Find where the given text appears and provide that cell's center as (X, Y) coordinate. 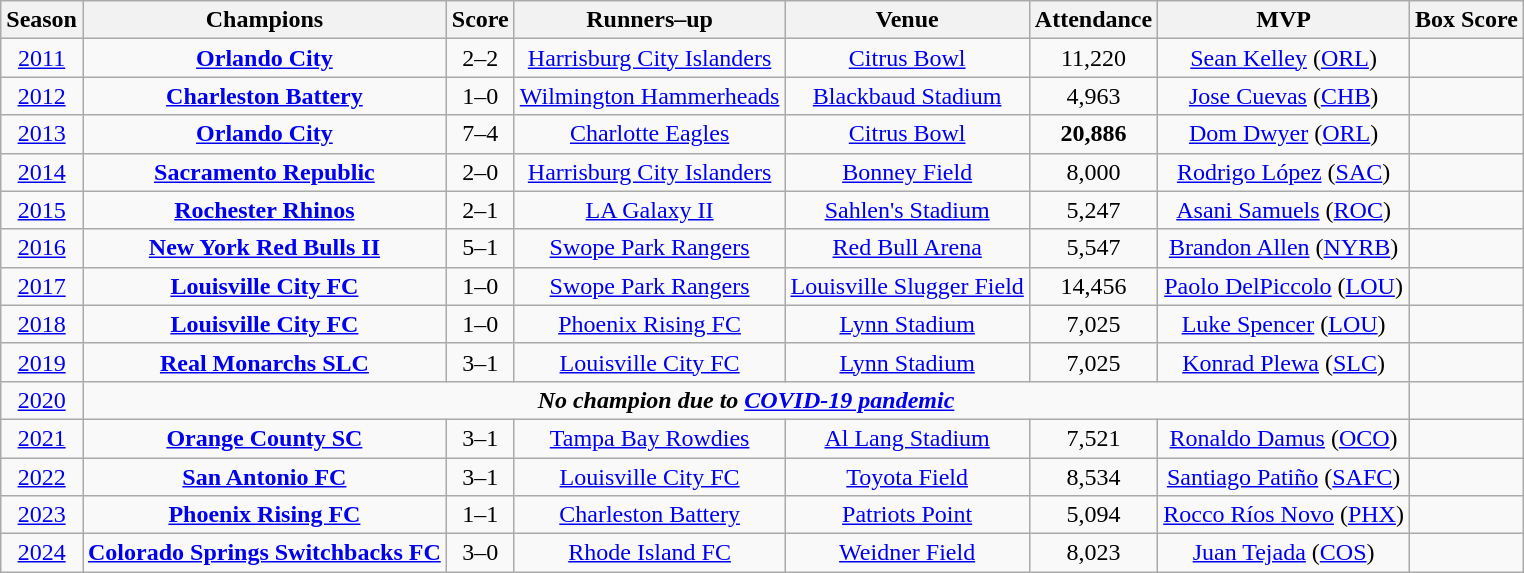
2020 (42, 400)
2018 (42, 324)
2–2 (480, 58)
8,534 (1093, 477)
5,094 (1093, 515)
Paolo DelPiccolo (LOU) (1284, 286)
Patriots Point (907, 515)
Real Monarchs SLC (264, 362)
14,456 (1093, 286)
2019 (42, 362)
5,547 (1093, 248)
Red Bull Arena (907, 248)
Konrad Plewa (SLC) (1284, 362)
Rocco Ríos Novo (PHX) (1284, 515)
Toyota Field (907, 477)
Rodrigo López (SAC) (1284, 172)
8,023 (1093, 553)
Runners–up (650, 20)
2017 (42, 286)
Dom Dwyer (ORL) (1284, 134)
Juan Tejada (COS) (1284, 553)
2013 (42, 134)
2023 (42, 515)
20,886 (1093, 134)
Season (42, 20)
11,220 (1093, 58)
MVP (1284, 20)
5–1 (480, 248)
2022 (42, 477)
Al Lang Stadium (907, 438)
Weidner Field (907, 553)
4,963 (1093, 96)
Santiago Patiño (SAFC) (1284, 477)
Sean Kelley (ORL) (1284, 58)
Champions (264, 20)
Score (480, 20)
2016 (42, 248)
2011 (42, 58)
Luke Spencer (LOU) (1284, 324)
2021 (42, 438)
2015 (42, 210)
Charlotte Eagles (650, 134)
2–0 (480, 172)
New York Red Bulls II (264, 248)
2014 (42, 172)
LA Galaxy II (650, 210)
Brandon Allen (NYRB) (1284, 248)
Asani Samuels (ROC) (1284, 210)
Colorado Springs Switchbacks FC (264, 553)
Rhode Island FC (650, 553)
7–4 (480, 134)
2012 (42, 96)
Attendance (1093, 20)
7,521 (1093, 438)
Rochester Rhinos (264, 210)
Jose Cuevas (CHB) (1284, 96)
Venue (907, 20)
5,247 (1093, 210)
San Antonio FC (264, 477)
1–1 (480, 515)
Ronaldo Damus (OCO) (1284, 438)
Louisville Slugger Field (907, 286)
8,000 (1093, 172)
2024 (42, 553)
3–0 (480, 553)
2–1 (480, 210)
Wilmington Hammerheads (650, 96)
Box Score (1466, 20)
Orange County SC (264, 438)
Tampa Bay Rowdies (650, 438)
Bonney Field (907, 172)
Blackbaud Stadium (907, 96)
Sacramento Republic (264, 172)
Sahlen's Stadium (907, 210)
No champion due to COVID-19 pandemic (746, 400)
